Provide the (x, y) coordinate of the cell's center where the given text is located.  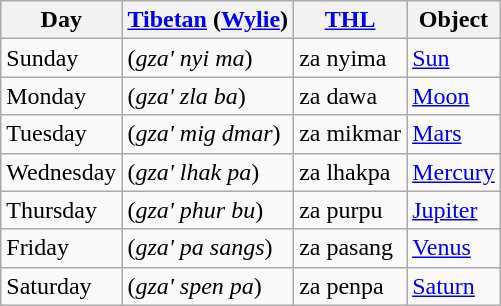
za purpu (350, 210)
za pasang (350, 248)
Tibetan (Wylie) (208, 20)
Sunday (62, 58)
Saturn (454, 286)
za nyima (350, 58)
za penpa (350, 286)
Sun (454, 58)
Jupiter (454, 210)
za mikmar (350, 134)
(gza' phur bu) (208, 210)
(gza' lhak pa) (208, 172)
THL (350, 20)
(gza' mig dmar) (208, 134)
Object (454, 20)
(gza' pa sangs) (208, 248)
Saturday (62, 286)
(gza' zla ba) (208, 96)
Monday (62, 96)
Day (62, 20)
Mars (454, 134)
Venus (454, 248)
Tuesday (62, 134)
za dawa (350, 96)
za lhakpa (350, 172)
(gza' nyi ma) (208, 58)
Wednesday (62, 172)
Moon (454, 96)
Thursday (62, 210)
Mercury (454, 172)
(gza' spen pa) (208, 286)
Friday (62, 248)
